Provide the [X, Y] coordinate of the cell's center where the given text is located.  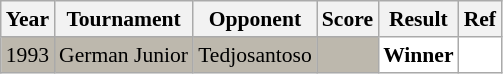
1993 [28, 55]
Tedjosantoso [255, 55]
Opponent [255, 19]
Result [418, 19]
German Junior [124, 55]
Ref [480, 19]
Year [28, 19]
Tournament [124, 19]
Winner [418, 55]
Score [348, 19]
